Return (X, Y) of the center of cell containing provided text 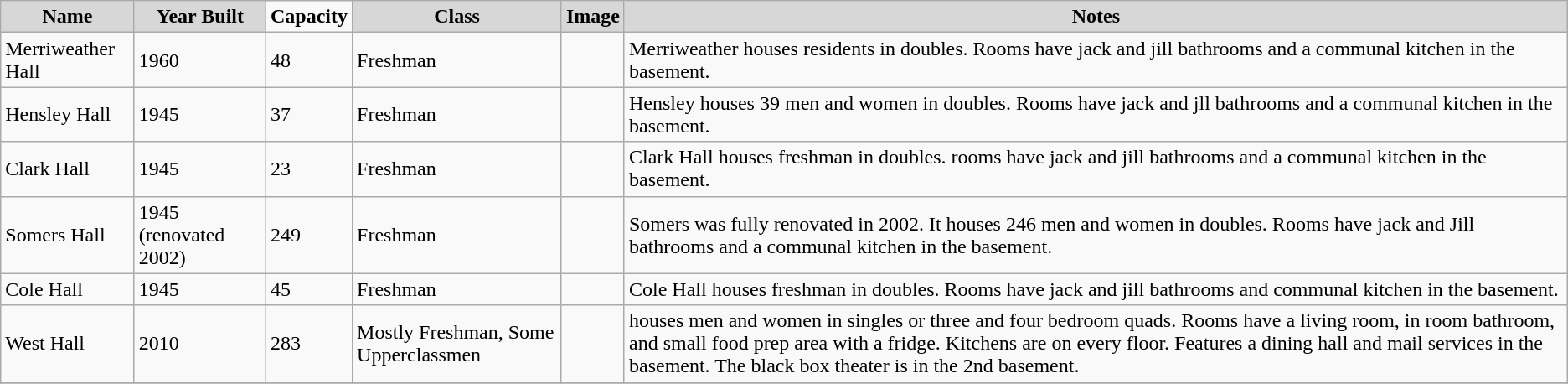
Year Built (199, 17)
2010 (199, 344)
1945 (renovated 2002) (199, 235)
Merriweather houses residents in doubles. Rooms have jack and jill bathrooms and a communal kitchen in the basement. (1096, 60)
Capacity (310, 17)
West Hall (67, 344)
Clark Hall houses freshman in doubles. rooms have jack and jill bathrooms and a communal kitchen in the basement. (1096, 169)
249 (310, 235)
23 (310, 169)
Notes (1096, 17)
Clark Hall (67, 169)
Mostly Freshman, Some Upperclassmen (457, 344)
Hensley Hall (67, 114)
37 (310, 114)
Cole Hall (67, 289)
1960 (199, 60)
283 (310, 344)
48 (310, 60)
45 (310, 289)
Somers Hall (67, 235)
Image (593, 17)
Cole Hall houses freshman in doubles. Rooms have jack and jill bathrooms and communal kitchen in the basement. (1096, 289)
Hensley houses 39 men and women in doubles. Rooms have jack and jll bathrooms and a communal kitchen in the basement. (1096, 114)
Class (457, 17)
Name (67, 17)
Merriweather Hall (67, 60)
